Detect which cell encompasses the target text, then output its (x, y) center coordinate. 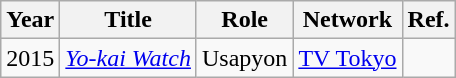
Yo-kai Watch (128, 58)
Usapyon (244, 58)
Network (348, 20)
Title (128, 20)
Year (30, 20)
2015 (30, 58)
Ref. (428, 20)
TV Tokyo (348, 58)
Role (244, 20)
